Detect which cell encompasses the target text, then output its [X, Y] center coordinate. 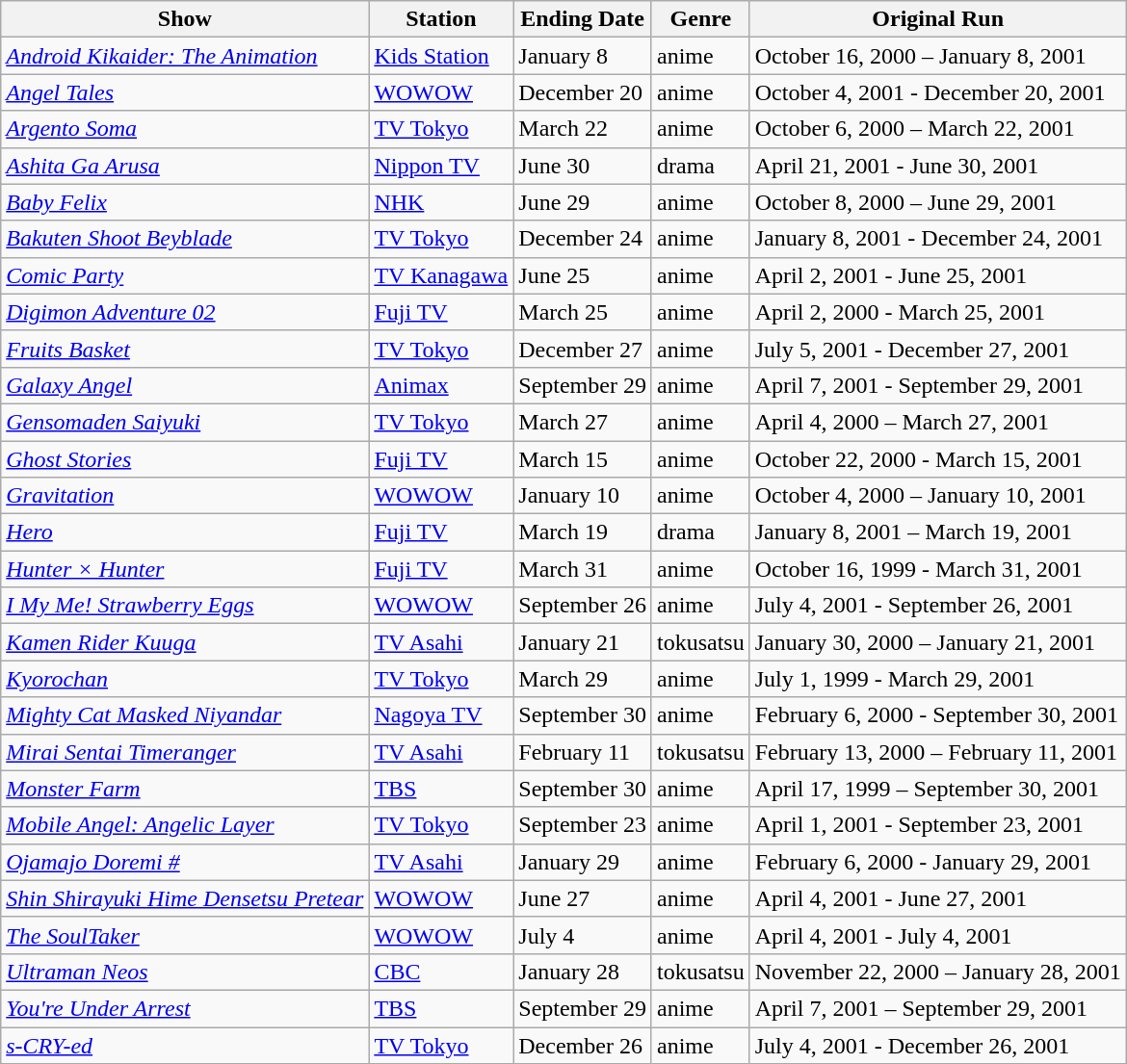
October 4, 2001 - December 20, 2001 [938, 92]
July 4, 2001 - December 26, 2001 [938, 1045]
Comic Party [185, 275]
July 1, 1999 - March 29, 2001 [938, 679]
Gravitation [185, 496]
December 26 [583, 1045]
Shin Shirayuki Hime Densetsu Pretear [185, 898]
July 4, 2001 - September 26, 2001 [938, 606]
October 8, 2000 – June 29, 2001 [938, 202]
Nagoya TV [441, 715]
Fruits Basket [185, 349]
January 28 [583, 972]
July 4 [583, 935]
Baby Felix [185, 202]
April 4, 2000 – March 27, 2001 [938, 422]
April 2, 2000 - March 25, 2001 [938, 312]
June 25 [583, 275]
January 8 [583, 56]
June 27 [583, 898]
October 4, 2000 – January 10, 2001 [938, 496]
January 29 [583, 862]
Show [185, 19]
Ending Date [583, 19]
Original Run [938, 19]
Galaxy Angel [185, 385]
October 16, 2000 – January 8, 2001 [938, 56]
April 7, 2001 - September 29, 2001 [938, 385]
January 10 [583, 496]
March 31 [583, 569]
Hero [185, 532]
Nippon TV [441, 166]
Kids Station [441, 56]
April 2, 2001 - June 25, 2001 [938, 275]
Angel Tales [185, 92]
Hunter × Hunter [185, 569]
April 4, 2001 - July 4, 2001 [938, 935]
Kyorochan [185, 679]
October 6, 2000 – March 22, 2001 [938, 129]
April 7, 2001 – September 29, 2001 [938, 1008]
March 29 [583, 679]
Android Kikaider: The Animation [185, 56]
Kamen Rider Kuuga [185, 642]
Ghost Stories [185, 459]
November 22, 2000 – January 28, 2001 [938, 972]
June 30 [583, 166]
Mighty Cat Masked Niyandar [185, 715]
Argento Soma [185, 129]
March 25 [583, 312]
March 15 [583, 459]
January 8, 2001 – March 19, 2001 [938, 532]
Mirai Sentai Timeranger [185, 752]
March 22 [583, 129]
April 1, 2001 - September 23, 2001 [938, 825]
January 8, 2001 - December 24, 2001 [938, 239]
April 4, 2001 - June 27, 2001 [938, 898]
Genre [700, 19]
Monster Farm [185, 789]
Gensomaden Saiyuki [185, 422]
February 11 [583, 752]
January 21 [583, 642]
February 6, 2000 - January 29, 2001 [938, 862]
NHK [441, 202]
I My Me! Strawberry Eggs [185, 606]
February 13, 2000 – February 11, 2001 [938, 752]
Digimon Adventure 02 [185, 312]
June 29 [583, 202]
Mobile Angel: Angelic Layer [185, 825]
April 17, 1999 – September 30, 2001 [938, 789]
December 24 [583, 239]
December 20 [583, 92]
TV Kanagawa [441, 275]
September 23 [583, 825]
Ojamajo Doremi # [185, 862]
s-CRY-ed [185, 1045]
September 26 [583, 606]
December 27 [583, 349]
March 27 [583, 422]
You're Under Arrest [185, 1008]
CBC [441, 972]
July 5, 2001 - December 27, 2001 [938, 349]
The SoulTaker [185, 935]
October 16, 1999 - March 31, 2001 [938, 569]
Animax [441, 385]
March 19 [583, 532]
Bakuten Shoot Beyblade [185, 239]
April 21, 2001 - June 30, 2001 [938, 166]
February 6, 2000 - September 30, 2001 [938, 715]
Station [441, 19]
January 30, 2000 – January 21, 2001 [938, 642]
Ashita Ga Arusa [185, 166]
October 22, 2000 - March 15, 2001 [938, 459]
Ultraman Neos [185, 972]
